Detect which cell encompasses the target text, then output its [x, y] center coordinate. 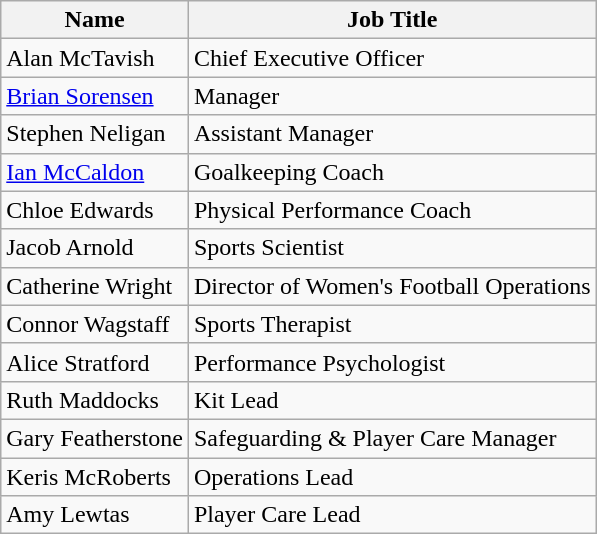
Job Title [392, 20]
Physical Performance Coach [392, 210]
Name [95, 20]
Chief Executive Officer [392, 58]
Player Care Lead [392, 515]
Alan McTavish [95, 58]
Sports Therapist [392, 324]
Brian Sorensen [95, 96]
Assistant Manager [392, 134]
Ian McCaldon [95, 172]
Gary Featherstone [95, 438]
Amy Lewtas [95, 515]
Sports Scientist [392, 248]
Keris McRoberts [95, 477]
Jacob Arnold [95, 248]
Manager [392, 96]
Director of Women's Football Operations [392, 286]
Safeguarding & Player Care Manager [392, 438]
Connor Wagstaff [95, 324]
Stephen Neligan [95, 134]
Operations Lead [392, 477]
Ruth Maddocks [95, 400]
Chloe Edwards [95, 210]
Catherine Wright [95, 286]
Alice Stratford [95, 362]
Goalkeeping Coach [392, 172]
Kit Lead [392, 400]
Performance Psychologist [392, 362]
